Return the [X, Y] coordinate for the center point of the cell that contains the specified text.  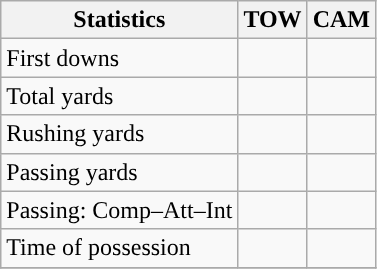
CAM [341, 20]
Rushing yards [120, 134]
Passing yards [120, 172]
Time of possession [120, 248]
Passing: Comp–Att–Int [120, 210]
First downs [120, 58]
Total yards [120, 96]
TOW [272, 20]
Statistics [120, 20]
